Return the (X, Y) coordinate for the center point of the cell that contains the specified text.  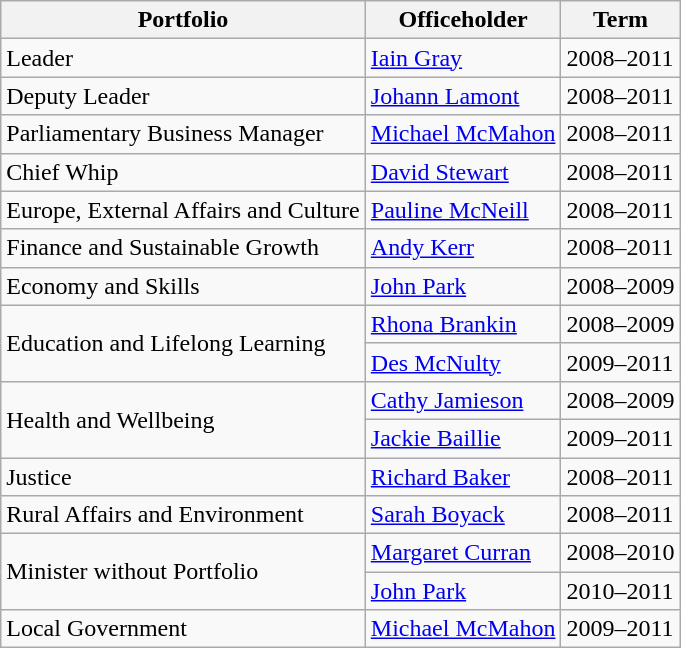
Richard Baker (463, 477)
Jackie Baillie (463, 438)
Term (620, 20)
Des McNulty (463, 362)
Johann Lamont (463, 96)
2008–2010 (620, 553)
2010–2011 (620, 591)
Europe, External Affairs and Culture (184, 210)
Chief Whip (184, 172)
Sarah Boyack (463, 515)
Rhona Brankin (463, 324)
Officeholder (463, 20)
Leader (184, 58)
Local Government (184, 629)
Rural Affairs and Environment (184, 515)
Portfolio (184, 20)
Health and Wellbeing (184, 419)
Pauline McNeill (463, 210)
Education and Lifelong Learning (184, 343)
Andy Kerr (463, 248)
Parliamentary Business Manager (184, 134)
Cathy Jamieson (463, 400)
Margaret Curran (463, 553)
Finance and Sustainable Growth (184, 248)
Iain Gray (463, 58)
David Stewart (463, 172)
Justice (184, 477)
Minister without Portfolio (184, 572)
Economy and Skills (184, 286)
Deputy Leader (184, 96)
